Search for the cell housing the specified text and yield its (X, Y) center coordinate. 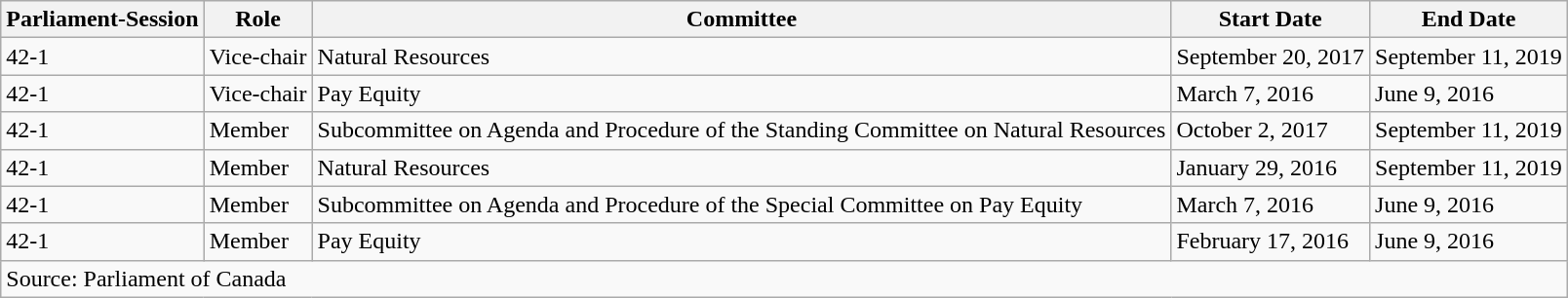
Subcommittee on Agenda and Procedure of the Standing Committee on Natural Resources (741, 130)
Subcommittee on Agenda and Procedure of the Special Committee on Pay Equity (741, 205)
Committee (741, 19)
End Date (1469, 19)
September 20, 2017 (1271, 56)
Source: Parliament of Canada (784, 279)
February 17, 2016 (1271, 242)
Parliament-Session (102, 19)
October 2, 2017 (1271, 130)
January 29, 2016 (1271, 168)
Start Date (1271, 19)
Role (257, 19)
